Scan for the cell matching the given text and deliver its (x, y) coordinate at center. 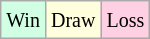
Loss (126, 20)
Win (24, 20)
Draw (72, 20)
